Determine the (X, Y) coordinate at the center of the cell enclosing the given text.  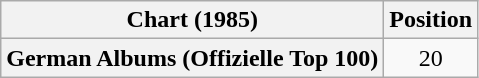
Position (431, 20)
Chart (1985) (192, 20)
German Albums (Offizielle Top 100) (192, 58)
20 (431, 58)
